Find where the given text appears and provide that cell's center as [x, y] coordinate. 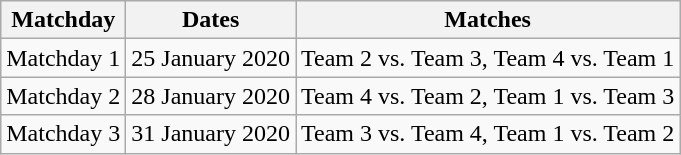
Matchday 1 [64, 58]
Matchday 3 [64, 134]
Matchday [64, 20]
Dates [211, 20]
Team 3 vs. Team 4, Team 1 vs. Team 2 [488, 134]
Matchday 2 [64, 96]
Matches [488, 20]
Team 4 vs. Team 2, Team 1 vs. Team 3 [488, 96]
Team 2 vs. Team 3, Team 4 vs. Team 1 [488, 58]
31 January 2020 [211, 134]
25 January 2020 [211, 58]
28 January 2020 [211, 96]
